For the text-containing cell, return its midpoint in [x, y] coordinate format. 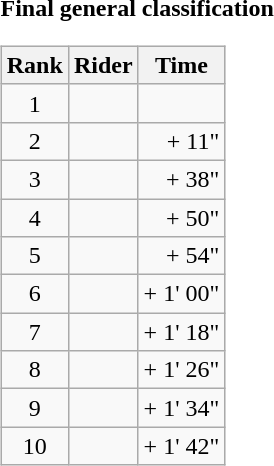
5 [34, 256]
+ 54" [182, 256]
3 [34, 179]
+ 1' 26" [182, 370]
+ 1' 18" [182, 332]
+ 1' 00" [182, 294]
2 [34, 141]
1 [34, 103]
4 [34, 217]
10 [34, 446]
+ 1' 34" [182, 408]
+ 50" [182, 217]
Rider [103, 65]
Time [182, 65]
8 [34, 370]
7 [34, 332]
6 [34, 294]
9 [34, 408]
+ 11" [182, 141]
+ 1' 42" [182, 446]
Rank [34, 65]
+ 38" [182, 179]
